Extract the (x, y) coordinate from the center of the cell holding the provided text.  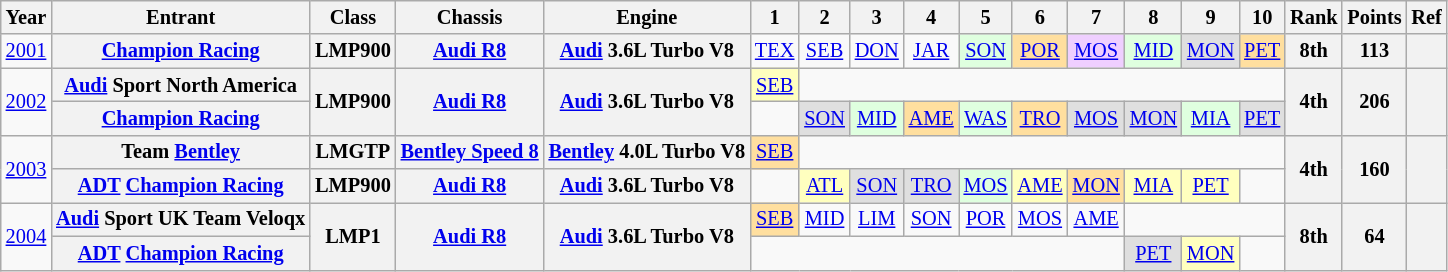
Chassis (470, 17)
Class (353, 17)
9 (1210, 17)
8 (1154, 17)
Rank (1314, 17)
LIM (877, 219)
Team Bentley (180, 152)
160 (1374, 168)
10 (1262, 17)
Audi Sport North America (180, 85)
7 (1096, 17)
2 (824, 17)
Audi Sport UK Team Veloqx (180, 219)
Bentley 4.0L Turbo V8 (647, 152)
2004 (26, 236)
ATL (824, 186)
113 (1374, 51)
Points (1374, 17)
2003 (26, 168)
LMGTP (353, 152)
5 (986, 17)
3 (877, 17)
WAS (986, 118)
Year (26, 17)
4 (932, 17)
Entrant (180, 17)
2001 (26, 51)
2002 (26, 102)
Bentley Speed 8 (470, 152)
Engine (647, 17)
6 (1040, 17)
DON (877, 51)
Ref (1426, 17)
206 (1374, 102)
LMP1 (353, 236)
64 (1374, 236)
JAR (932, 51)
TEX (774, 51)
1 (774, 17)
